For the text-containing cell, return its midpoint in (x, y) coordinate format. 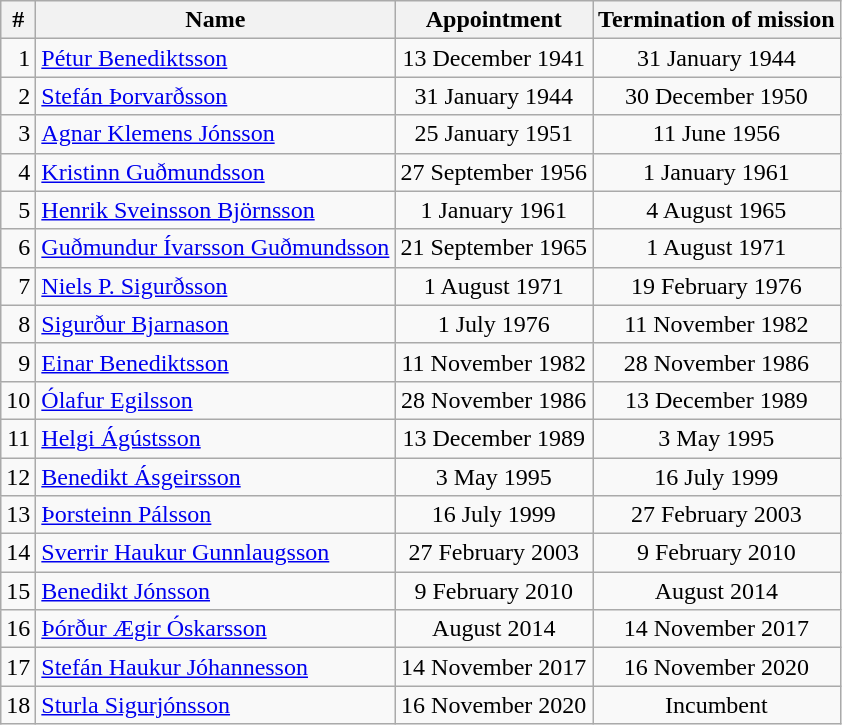
15 (18, 591)
1 (18, 58)
7 (18, 286)
Agnar Klemens Jónsson (216, 134)
Name (216, 20)
Einar Benediktsson (216, 362)
8 (18, 324)
21 September 1965 (494, 248)
Helgi Ágústsson (216, 438)
Termination of mission (717, 20)
12 (18, 477)
6 (18, 248)
Kristinn Guðmundsson (216, 172)
1 July 1976 (494, 324)
Ólafur Egilsson (216, 400)
11 (18, 438)
25 January 1951 (494, 134)
13 (18, 515)
3 (18, 134)
# (18, 20)
10 (18, 400)
13 December 1941 (494, 58)
Þorsteinn Pálsson (216, 515)
Sigurður Bjarnason (216, 324)
Guðmundur Ívarsson Guðmundsson (216, 248)
Appointment (494, 20)
2 (18, 96)
Þórður Ægir Óskarsson (216, 629)
4 August 1965 (717, 210)
16 (18, 629)
Sverrir Haukur Gunnlaugsson (216, 553)
11 June 1956 (717, 134)
17 (18, 667)
18 (18, 705)
9 (18, 362)
Pétur Benediktsson (216, 58)
Stefán Haukur Jóhannesson (216, 667)
4 (18, 172)
Sturla Sigurjónsson (216, 705)
Incumbent (717, 705)
Henrik Sveinsson Björnsson (216, 210)
5 (18, 210)
Stefán Þorvarðsson (216, 96)
Benedikt Jónsson (216, 591)
Niels P. Sigurðsson (216, 286)
14 (18, 553)
30 December 1950 (717, 96)
27 September 1956 (494, 172)
19 February 1976 (717, 286)
Benedikt Ásgeirsson (216, 477)
